Identify which cell holds the provided text, then report its (x, y) central coordinate. 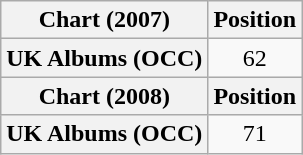
71 (255, 134)
62 (255, 58)
Chart (2008) (104, 96)
Chart (2007) (104, 20)
